Detect which cell encompasses the target text, then output its (X, Y) center coordinate. 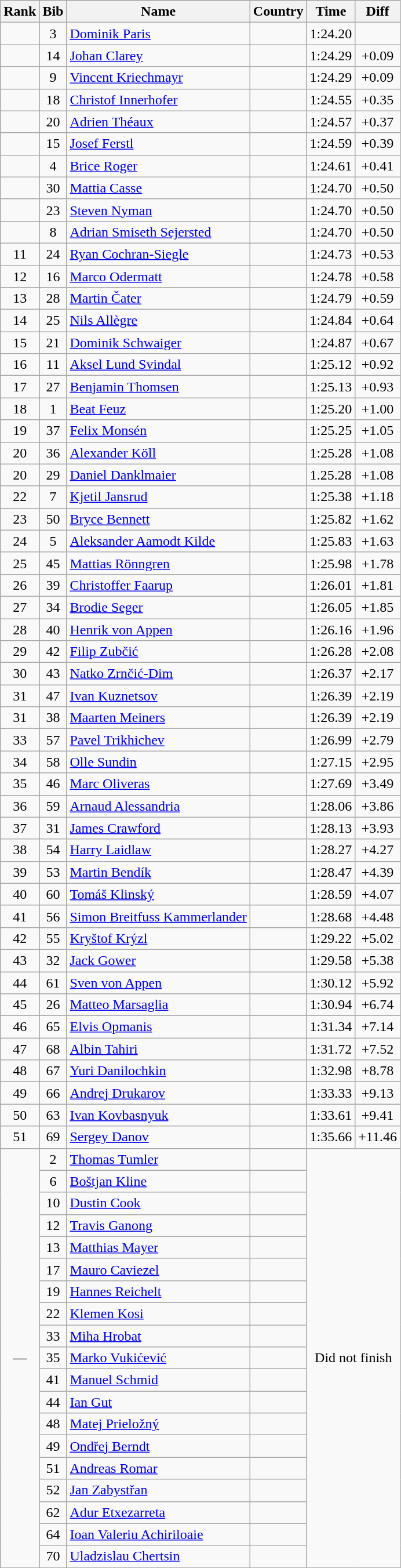
1:26.01 (331, 585)
Sergey Danov (158, 1137)
1:26.05 (331, 607)
Ivan Kuznetsov (158, 696)
Uladzislau Chertsin (158, 1556)
Ioan Valeriu Achiriloaie (158, 1534)
Brodie Seger (158, 607)
Mattia Casse (158, 188)
Hannes Reichelt (158, 1291)
3 (53, 34)
64 (53, 1534)
1:27.15 (331, 762)
60 (53, 894)
Aksel Lund Svindal (158, 365)
1:30.94 (331, 1005)
Matteo Marsaglia (158, 1005)
+4.07 (378, 894)
1:28.47 (331, 872)
Did not finish (353, 1358)
+5.38 (378, 960)
+1.81 (378, 585)
1:25.83 (331, 541)
Christof Innerhofer (158, 100)
Adur Etxezarreta (158, 1512)
Dustin Cook (158, 1203)
Natko Zrnčić-Dim (158, 674)
+0.58 (378, 277)
1:26.99 (331, 740)
21 (53, 343)
1:25.82 (331, 519)
Martin Čater (158, 299)
+4.27 (378, 850)
Rank (20, 12)
67 (53, 1071)
Vincent Kriechmayr (158, 78)
Martin Bendík (158, 872)
63 (53, 1115)
Ondřej Berndt (158, 1446)
+0.93 (378, 387)
1.25.28 (331, 475)
Kryštof Krýzl (158, 938)
Pavel Trikhichev (158, 740)
1:28.59 (331, 894)
Simon Breitfuss Kammerlander (158, 916)
+0.67 (378, 343)
1:25.20 (331, 409)
1:26.37 (331, 674)
Harry Laidlaw (158, 850)
Steven Nyman (158, 210)
+4.48 (378, 916)
+0.41 (378, 166)
1:27.69 (331, 784)
+11.46 (378, 1137)
Miha Hrobat (158, 1335)
+0.64 (378, 321)
1:24.55 (331, 100)
+7.52 (378, 1049)
10 (53, 1203)
66 (53, 1093)
1:24.73 (331, 254)
Thomas Tumler (158, 1159)
Olle Sundin (158, 762)
Daniel Danklmaier (158, 475)
James Crawford (158, 828)
Aleksander Aamodt Kilde (158, 541)
1:30.12 (331, 983)
Jan Zabystřan (158, 1490)
Maarten Meiners (158, 718)
+2.17 (378, 674)
6 (53, 1181)
Andrej Drukarov (158, 1093)
1:24.78 (331, 277)
68 (53, 1049)
1:31.72 (331, 1049)
Henrik von Appen (158, 629)
Yuri Danilochkin (158, 1071)
5 (53, 541)
69 (53, 1137)
+9.41 (378, 1115)
+2.79 (378, 740)
+3.86 (378, 806)
Felix Monsén (158, 431)
1:24.61 (331, 166)
Diff (378, 12)
1:28.06 (331, 806)
+1.18 (378, 497)
+1.85 (378, 607)
+5.92 (378, 983)
Elvis Opmanis (158, 1027)
+2.08 (378, 652)
4 (53, 166)
+3.93 (378, 828)
Mauro Caviezel (158, 1269)
1:24.59 (331, 144)
Marc Oliveras (158, 784)
32 (53, 960)
1:25.13 (331, 387)
+1.00 (378, 409)
1:28.27 (331, 850)
Kjetil Jansrud (158, 497)
1:26.28 (331, 652)
+0.37 (378, 122)
Ryan Cochran-Siegle (158, 254)
1:33.61 (331, 1115)
1:26.16 (331, 629)
Matej Prieložný (158, 1424)
56 (53, 916)
1:25.28 (331, 453)
1:33.33 (331, 1093)
Beat Feuz (158, 409)
7 (53, 497)
Klemen Kosi (158, 1313)
1:28.68 (331, 916)
Mattias Rönngren (158, 563)
Manuel Schmid (158, 1380)
2 (53, 1159)
Brice Roger (158, 166)
53 (53, 872)
Adrian Smiseth Sejersted (158, 232)
+5.02 (378, 938)
+0.92 (378, 365)
+1.62 (378, 519)
+0.53 (378, 254)
+1.96 (378, 629)
+0.35 (378, 100)
Ian Gut (158, 1402)
+8.78 (378, 1071)
55 (53, 938)
Bryce Bennett (158, 519)
1:25.25 (331, 431)
Albin Tahiri (158, 1049)
9 (53, 78)
+9.13 (378, 1093)
— (20, 1358)
1:25.12 (331, 365)
Adrien Théaux (158, 122)
Tomáš Klinský (158, 894)
Alexander Köll (158, 453)
1:32.98 (331, 1071)
8 (53, 232)
+6.74 (378, 1005)
Jack Gower (158, 960)
1:29.58 (331, 960)
57 (53, 740)
52 (53, 1490)
Ivan Kovbasnyuk (158, 1115)
1:24.20 (331, 34)
+1.78 (378, 563)
61 (53, 983)
1:25.38 (331, 497)
+4.39 (378, 872)
Matthias Mayer (158, 1247)
+0.59 (378, 299)
Benjamin Thomsen (158, 387)
Name (158, 12)
1:31.34 (331, 1027)
Andreas Romar (158, 1468)
+2.95 (378, 762)
1:28.13 (331, 828)
+0.39 (378, 144)
58 (53, 762)
1 (53, 409)
+3.49 (378, 784)
Johan Clarey (158, 56)
+1.63 (378, 541)
+7.14 (378, 1027)
Marko Vukićević (158, 1358)
1:24.79 (331, 299)
Josef Ferstl (158, 144)
Travis Ganong (158, 1225)
Filip Zubčić (158, 652)
Time (331, 12)
Dominik Schwaiger (158, 343)
70 (53, 1556)
Nils Allègre (158, 321)
Arnaud Alessandria (158, 806)
+1.05 (378, 431)
Country (278, 12)
54 (53, 850)
62 (53, 1512)
1:35.66 (331, 1137)
1:24.57 (331, 122)
Boštjan Kline (158, 1181)
65 (53, 1027)
Christoffer Faarup (158, 585)
1:25.98 (331, 563)
Sven von Appen (158, 983)
1:24.84 (331, 321)
1:24.87 (331, 343)
59 (53, 806)
Bib (53, 12)
Marco Odermatt (158, 277)
1:29.22 (331, 938)
Dominik Paris (158, 34)
